Extract the (X, Y) coordinate from the center of the cell holding the provided text.  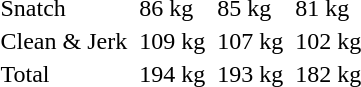
109 kg (172, 41)
107 kg (250, 41)
